Pinpoint the cell where the given text exists, returning its (X, Y) midpoint coordinate. 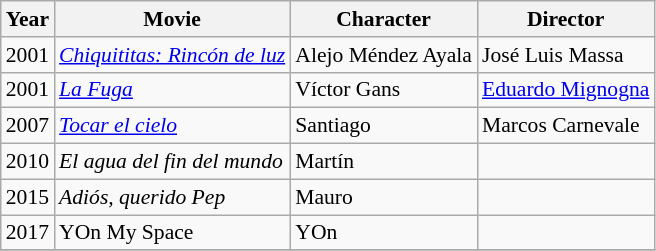
Tocar el cielo (172, 126)
Eduardo Mignogna (566, 90)
Chiquititas: Rincón de luz (172, 55)
Víctor Gans (384, 90)
Movie (172, 19)
2010 (28, 162)
Director (566, 19)
José Luis Massa (566, 55)
2017 (28, 233)
La Fuga (172, 90)
Santiago (384, 126)
El agua del fin del mundo (172, 162)
Alejo Méndez Ayala (384, 55)
Adiós, querido Pep (172, 197)
Mauro (384, 197)
Marcos Carnevale (566, 126)
YOn (384, 233)
YOn My Space (172, 233)
Year (28, 19)
Character (384, 19)
Martín (384, 162)
2015 (28, 197)
2007 (28, 126)
